Search for the cell housing the specified text and yield its [X, Y] center coordinate. 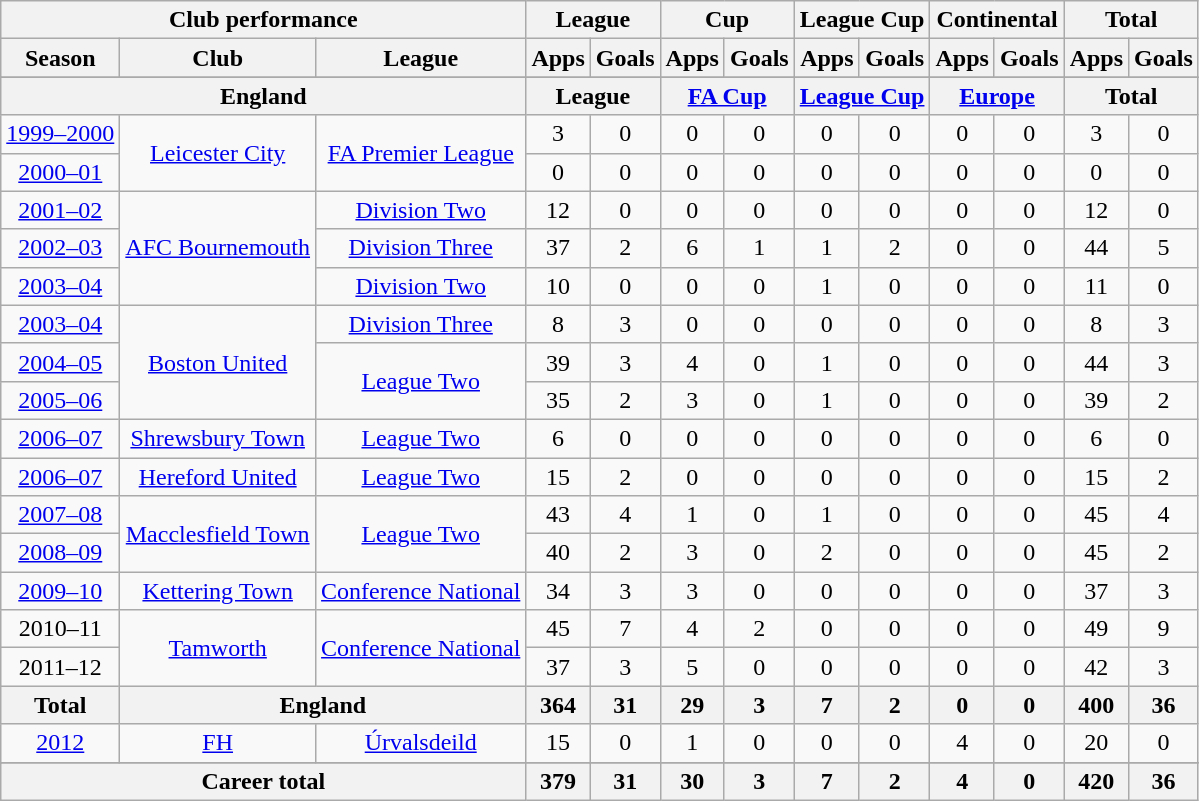
2009–10 [60, 591]
2000–01 [60, 172]
Macclesfield Town [218, 534]
AFC Bournemouth [218, 248]
Season [60, 58]
2002–03 [60, 248]
2004–05 [60, 362]
Club [218, 58]
420 [1096, 781]
42 [1096, 667]
10 [558, 286]
400 [1096, 705]
Continental [997, 20]
2007–08 [60, 515]
Club performance [264, 20]
30 [692, 781]
2005–06 [60, 400]
2012 [60, 743]
FA Cup [727, 96]
29 [692, 705]
Leicester City [218, 153]
20 [1096, 743]
364 [558, 705]
9 [1164, 629]
Boston United [218, 362]
49 [1096, 629]
FA Premier League [421, 153]
FH [218, 743]
Hereford United [218, 477]
2001–02 [60, 210]
Cup [727, 20]
Career total [264, 781]
Úrvalsdeild [421, 743]
Europe [997, 96]
Kettering Town [218, 591]
35 [558, 400]
Tamworth [218, 648]
1999–2000 [60, 134]
43 [558, 515]
379 [558, 781]
34 [558, 591]
40 [558, 553]
11 [1096, 286]
2011–12 [60, 667]
2008–09 [60, 553]
Shrewsbury Town [218, 438]
2010–11 [60, 629]
